Return [X, Y] of the center of cell containing provided text 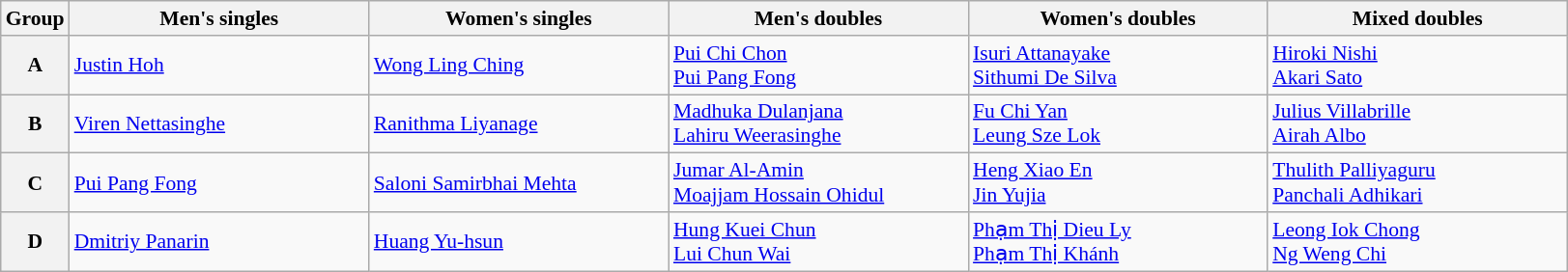
Heng Xiao En Jin Yujia [1118, 183]
Hung Kuei Chun Lui Chun Wai [818, 241]
Thulith Palliyaguru Panchali Adhikari [1417, 183]
Jumar Al-Amin Moajjam Hossain Ohidul [818, 183]
Mixed doubles [1417, 18]
B [35, 123]
Men's singles [219, 18]
Julius Villabrille Airah Albo [1417, 123]
A [35, 66]
Ranithma Liyanage [519, 123]
Group [35, 18]
Pui Chi Chon Pui Pang Fong [818, 66]
Women's singles [519, 18]
Phạm Thị Dieu Ly Phạm Thị Khánh [1118, 241]
Men's doubles [818, 18]
Justin Hoh [219, 66]
D [35, 241]
Leong Iok Chong Ng Weng Chi [1417, 241]
Wong Ling Ching [519, 66]
Isuri Attanayake Sithumi De Silva [1118, 66]
Hiroki Nishi Akari Sato [1417, 66]
Pui Pang Fong [219, 183]
C [35, 183]
Viren Nettasinghe [219, 123]
Women's doubles [1118, 18]
Huang Yu-hsun [519, 241]
Fu Chi Yan Leung Sze Lok [1118, 123]
Saloni Samirbhai Mehta [519, 183]
Dmitriy Panarin [219, 241]
Madhuka Dulanjana Lahiru Weerasinghe [818, 123]
